Return the [x, y] coordinate for the center point of the cell that contains the specified text.  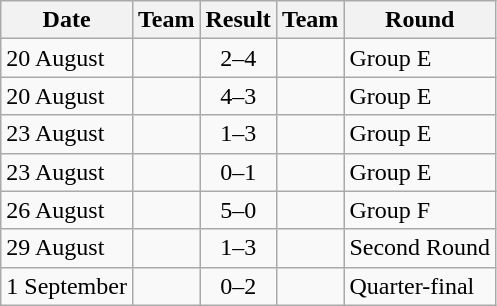
0–1 [238, 172]
26 August [67, 210]
Quarter-final [420, 286]
29 August [67, 248]
Second Round [420, 248]
Round [420, 20]
2–4 [238, 58]
Date [67, 20]
4–3 [238, 96]
Result [238, 20]
1 September [67, 286]
Group F [420, 210]
5–0 [238, 210]
0–2 [238, 286]
